Return [x, y] of the center of cell containing provided text 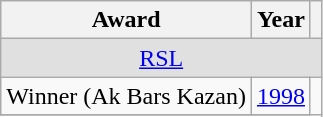
1998 [280, 96]
Year [280, 20]
RSL [162, 58]
Award [126, 20]
Winner (Ak Bars Kazan) [126, 96]
